Find where the given text appears and provide that cell's center as (x, y) coordinate. 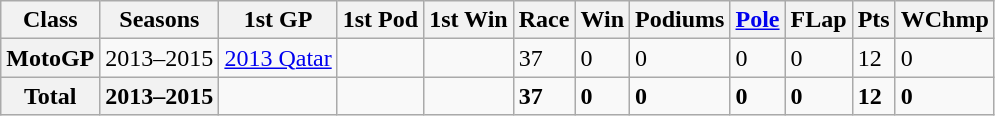
1st Pod (380, 20)
FLap (818, 20)
1st GP (278, 20)
1st Win (469, 20)
WChmp (944, 20)
MotoGP (50, 58)
Win (602, 20)
Race (544, 20)
Total (50, 96)
Podiums (680, 20)
Seasons (160, 20)
2013 Qatar (278, 58)
Class (50, 20)
Pts (874, 20)
Pole (758, 20)
